Extract the (X, Y) coordinate from the center of the cell holding the provided text.  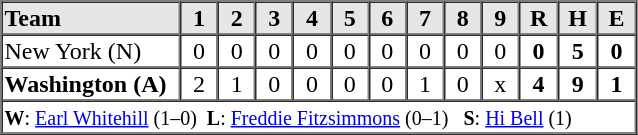
E (616, 18)
6 (388, 18)
New York (N) (92, 50)
3 (275, 18)
Washington (A) (92, 84)
Team (92, 18)
W: Earl Whitehill (1–0) L: Freddie Fitzsimmons (0–1) S: Hi Bell (1) (319, 116)
R (538, 18)
7 (425, 18)
8 (463, 18)
H (578, 18)
x (501, 84)
